Detect which cell encompasses the target text, then output its (x, y) center coordinate. 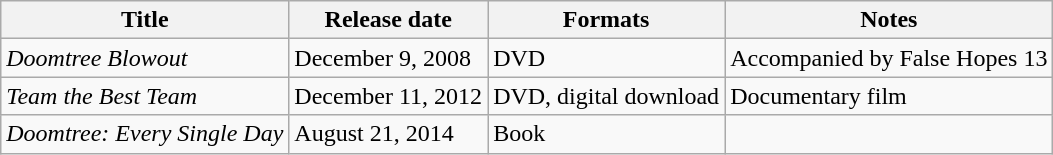
Documentary film (889, 96)
Notes (889, 20)
December 11, 2012 (388, 96)
Accompanied by False Hopes 13 (889, 58)
Book (606, 134)
Release date (388, 20)
Doomtree: Every Single Day (145, 134)
Title (145, 20)
August 21, 2014 (388, 134)
Team the Best Team (145, 96)
Formats (606, 20)
December 9, 2008 (388, 58)
DVD, digital download (606, 96)
Doomtree Blowout (145, 58)
DVD (606, 58)
